Search for the cell housing the specified text and yield its [X, Y] center coordinate. 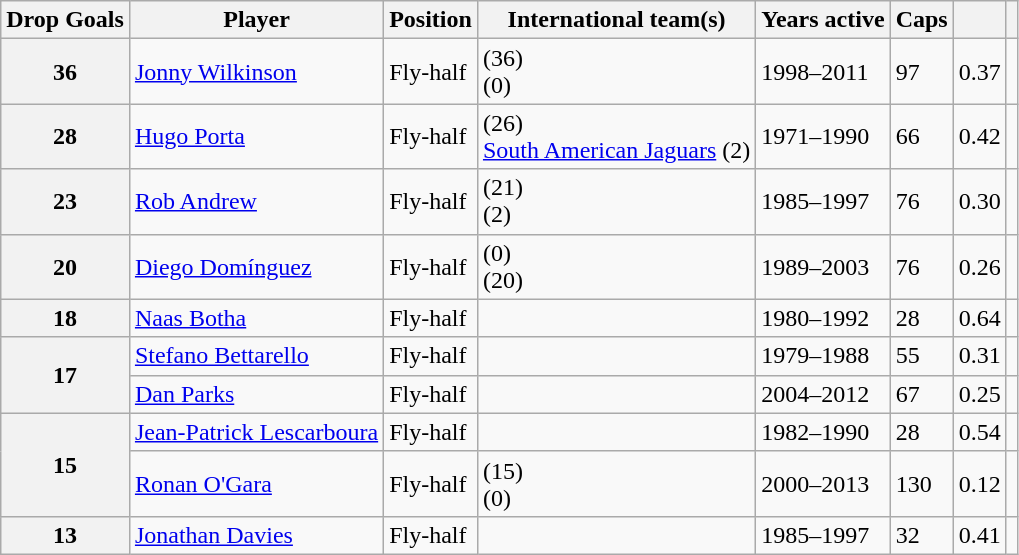
Stefano Bettarello [256, 356]
Naas Botha [256, 318]
0.42 [980, 136]
Years active [823, 20]
0.64 [980, 318]
Jean-Patrick Lescarboura [256, 432]
Position [431, 20]
20 [66, 266]
0.30 [980, 202]
0.25 [980, 394]
(15) (0) [616, 484]
Drop Goals [66, 20]
18 [66, 318]
Ronan O'Gara [256, 484]
36 [66, 72]
2000–2013 [823, 484]
1971–1990 [823, 136]
Dan Parks [256, 394]
1979–1988 [823, 356]
(36) (0) [616, 72]
2004–2012 [823, 394]
97 [922, 72]
0.26 [980, 266]
32 [922, 535]
(26) South American Jaguars (2) [616, 136]
15 [66, 464]
1998–2011 [823, 72]
Diego Domínguez [256, 266]
1980–1992 [823, 318]
Jonathan Davies [256, 535]
23 [66, 202]
(21) (2) [616, 202]
Rob Andrew [256, 202]
0.12 [980, 484]
1989–2003 [823, 266]
Player [256, 20]
International team(s) [616, 20]
13 [66, 535]
55 [922, 356]
0.37 [980, 72]
0.31 [980, 356]
67 [922, 394]
66 [922, 136]
Caps [922, 20]
Hugo Porta [256, 136]
Jonny Wilkinson [256, 72]
17 [66, 375]
1982–1990 [823, 432]
0.54 [980, 432]
130 [922, 484]
(0) (20) [616, 266]
0.41 [980, 535]
